Scan for the cell matching the given text and deliver its [x, y] coordinate at center. 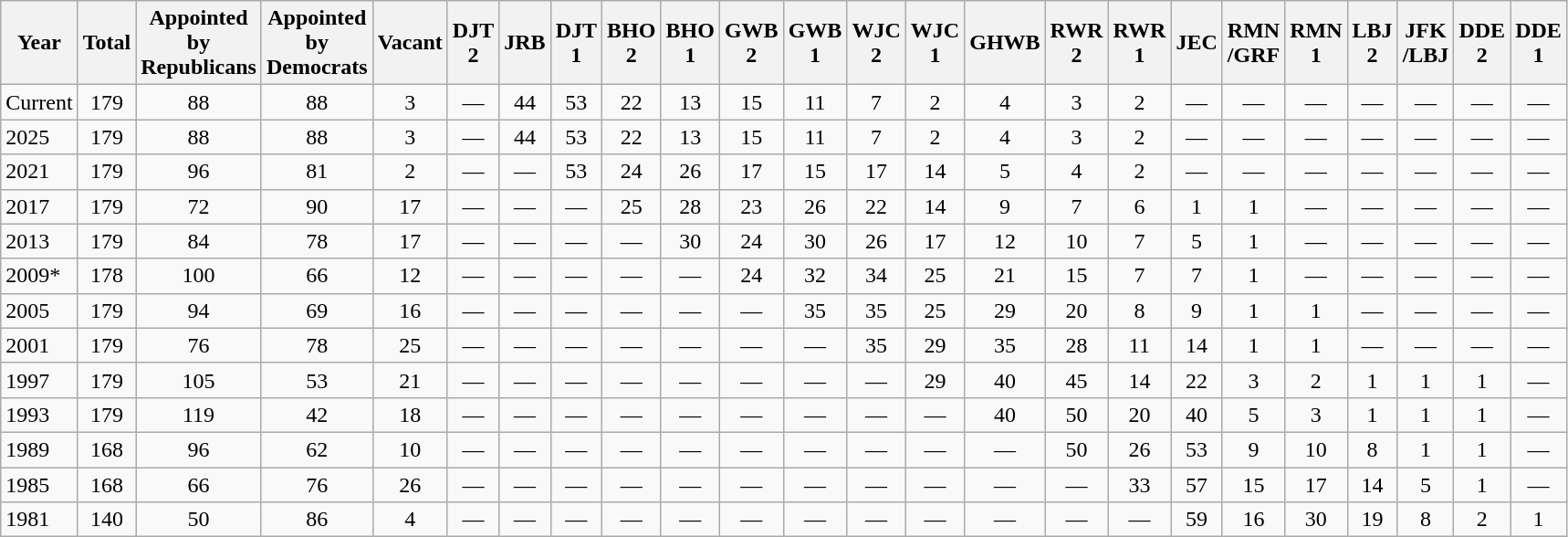
DJT2 [473, 43]
BHO1 [690, 43]
2005 [39, 311]
94 [199, 311]
45 [1077, 380]
JRB [525, 43]
2021 [39, 172]
2013 [39, 241]
1989 [39, 449]
119 [199, 415]
86 [317, 520]
90 [317, 206]
2001 [39, 345]
62 [317, 449]
1993 [39, 415]
BHO2 [632, 43]
32 [815, 276]
57 [1197, 485]
69 [317, 311]
1997 [39, 380]
AppointedbyRepublicans [199, 43]
RWR1 [1139, 43]
RMN1 [1316, 43]
WJC1 [935, 43]
DJT 1 [576, 43]
AppointedbyDemocrats [317, 43]
178 [107, 276]
LBJ2 [1373, 43]
DDE1 [1539, 43]
GWB1 [815, 43]
34 [876, 276]
1985 [39, 485]
59 [1197, 520]
GHWB [1005, 43]
2025 [39, 137]
Year [39, 43]
RWR2 [1077, 43]
33 [1139, 485]
72 [199, 206]
2009* [39, 276]
JEC [1197, 43]
WJC2 [876, 43]
GWB2 [751, 43]
105 [199, 380]
19 [1373, 520]
42 [317, 415]
Vacant [410, 43]
Current [39, 102]
1981 [39, 520]
Total [107, 43]
RMN/GRF [1253, 43]
2017 [39, 206]
DDE2 [1482, 43]
18 [410, 415]
6 [1139, 206]
JFK/LBJ [1426, 43]
23 [751, 206]
140 [107, 520]
100 [199, 276]
84 [199, 241]
81 [317, 172]
